Return the [x, y] coordinate for the center point of the cell that contains the specified text.  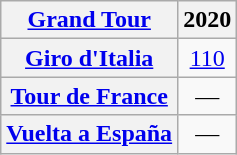
Grand Tour [90, 20]
Vuelta a España [90, 134]
2020 [208, 20]
Giro d'Italia [90, 58]
Tour de France [90, 96]
110 [208, 58]
